Return (X, Y) of the center of cell containing provided text 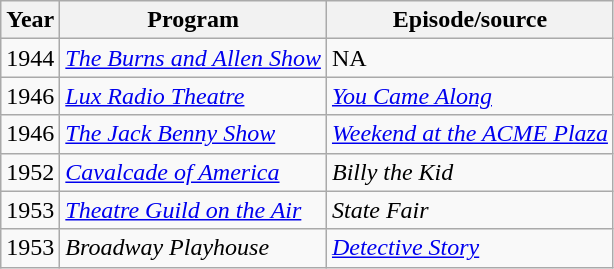
State Fair (470, 210)
Program (194, 20)
Episode/source (470, 20)
Lux Radio Theatre (194, 96)
You Came Along (470, 96)
Detective Story (470, 248)
Year (30, 20)
Billy the Kid (470, 172)
1952 (30, 172)
The Jack Benny Show (194, 134)
Cavalcade of America (194, 172)
Theatre Guild on the Air (194, 210)
Broadway Playhouse (194, 248)
The Burns and Allen Show (194, 58)
Weekend at the ACME Plaza (470, 134)
1944 (30, 58)
NA (470, 58)
